Locate the cell with the specified text and output its [x, y] center coordinate. 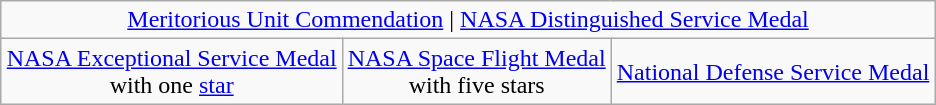
National Defense Service Medal [773, 72]
NASA Space Flight Medalwith five stars [476, 72]
NASA Exceptional Service Medalwith one star [172, 72]
Meritorious Unit Commendation | NASA Distinguished Service Medal [468, 20]
